For the text-containing cell, return its midpoint in (X, Y) coordinate format. 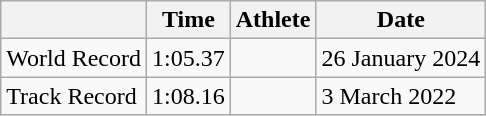
3 March 2022 (401, 96)
Time (189, 20)
26 January 2024 (401, 58)
Athlete (273, 20)
1:08.16 (189, 96)
World Record (74, 58)
1:05.37 (189, 58)
Date (401, 20)
Track Record (74, 96)
